Locate the cell with the specified text and output its (x, y) center coordinate. 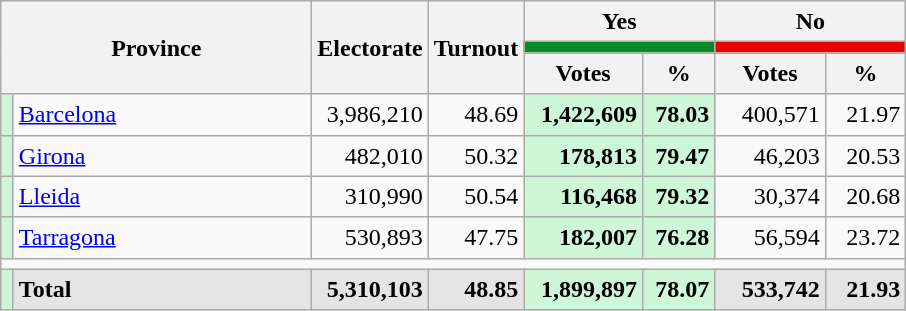
21.93 (866, 290)
79.32 (679, 196)
20.68 (866, 196)
Total (162, 290)
182,007 (584, 238)
47.75 (476, 238)
Barcelona (162, 114)
Province (156, 48)
50.32 (476, 156)
78.03 (679, 114)
46,203 (770, 156)
116,468 (584, 196)
21.97 (866, 114)
56,594 (770, 238)
48.85 (476, 290)
Yes (620, 22)
20.53 (866, 156)
1,899,897 (584, 290)
Lleida (162, 196)
Tarragona (162, 238)
178,813 (584, 156)
533,742 (770, 290)
482,010 (370, 156)
No (810, 22)
79.47 (679, 156)
30,374 (770, 196)
530,893 (370, 238)
400,571 (770, 114)
1,422,609 (584, 114)
23.72 (866, 238)
Electorate (370, 48)
Turnout (476, 48)
3,986,210 (370, 114)
Girona (162, 156)
76.28 (679, 238)
50.54 (476, 196)
78.07 (679, 290)
48.69 (476, 114)
310,990 (370, 196)
5,310,103 (370, 290)
